Capture the cell that displays the provided text and extract its [X, Y] central coordinate. 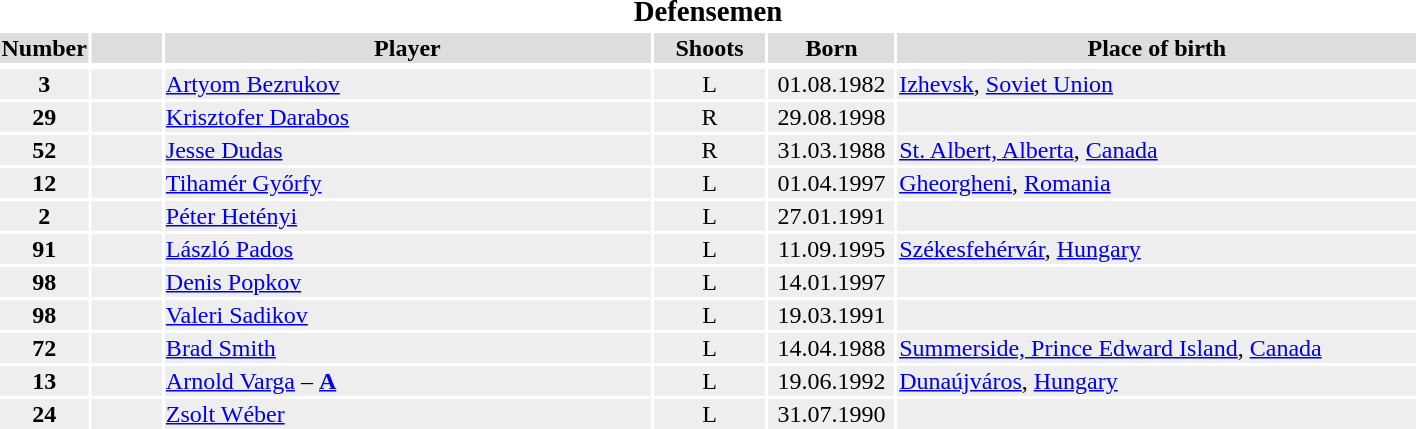
14.01.1997 [832, 282]
Brad Smith [407, 348]
Number [44, 48]
3 [44, 84]
27.01.1991 [832, 216]
Artyom Bezrukov [407, 84]
01.04.1997 [832, 183]
29 [44, 117]
Place of birth [1157, 48]
Denis Popkov [407, 282]
Valeri Sadikov [407, 315]
Péter Hetényi [407, 216]
11.09.1995 [832, 249]
László Pados [407, 249]
31.07.1990 [832, 414]
Born [832, 48]
72 [44, 348]
31.03.1988 [832, 150]
Dunaújváros, Hungary [1157, 381]
24 [44, 414]
52 [44, 150]
12 [44, 183]
Gheorgheni, Romania [1157, 183]
Székesfehérvár, Hungary [1157, 249]
Zsolt Wéber [407, 414]
13 [44, 381]
Player [407, 48]
19.03.1991 [832, 315]
Jesse Dudas [407, 150]
Tihamér Győrfy [407, 183]
Shoots [709, 48]
19.06.1992 [832, 381]
St. Albert, Alberta, Canada [1157, 150]
Izhevsk, Soviet Union [1157, 84]
29.08.1998 [832, 117]
01.08.1982 [832, 84]
2 [44, 216]
14.04.1988 [832, 348]
Arnold Varga – A [407, 381]
Krisztofer Darabos [407, 117]
91 [44, 249]
Summerside, Prince Edward Island, Canada [1157, 348]
